Output the [x, y] coordinate of the center of the cell containing the given text.  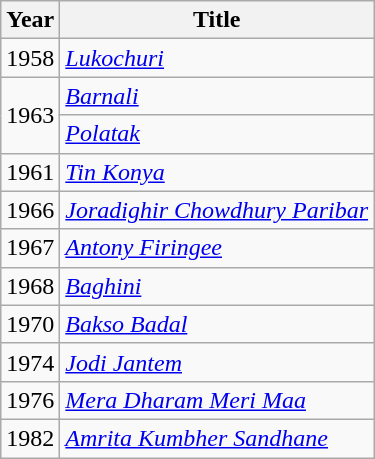
Bakso Badal [217, 324]
1967 [30, 248]
1966 [30, 210]
Tin Konya [217, 172]
Antony Firingee [217, 248]
Title [217, 20]
1961 [30, 172]
1982 [30, 438]
Amrita Kumbher Sandhane [217, 438]
Polatak [217, 134]
Barnali [217, 96]
Jodi Jantem [217, 362]
Baghini [217, 286]
Mera Dharam Meri Maa [217, 400]
Joradighir Chowdhury Paribar [217, 210]
1963 [30, 115]
1974 [30, 362]
Year [30, 20]
1968 [30, 286]
1970 [30, 324]
1976 [30, 400]
1958 [30, 58]
Lukochuri [217, 58]
